Determine the [X, Y] coordinate at the center of the cell enclosing the given text.  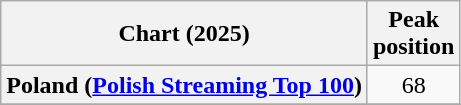
Peakposition [413, 34]
Chart (2025) [184, 34]
Poland (Polish Streaming Top 100) [184, 85]
68 [413, 85]
